Detect which cell encompasses the target text, then output its [X, Y] center coordinate. 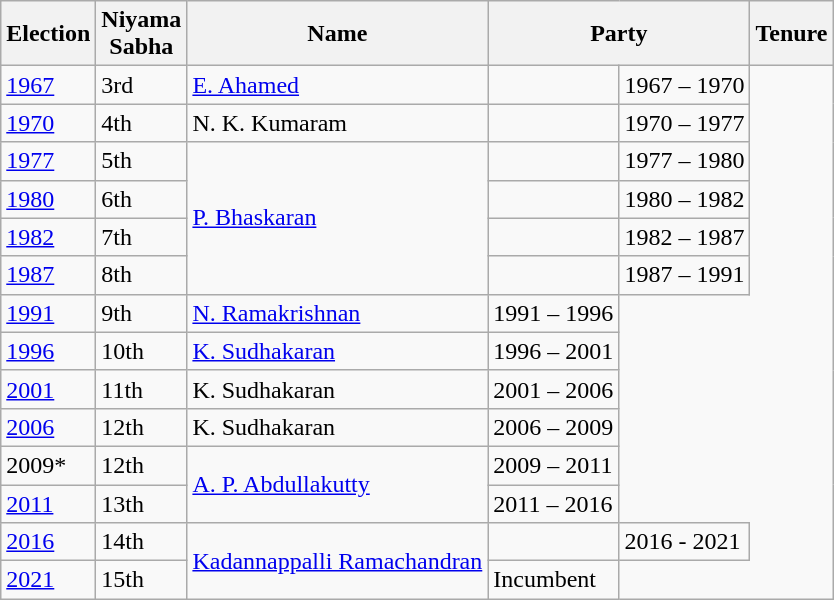
1982 – 1987 [684, 237]
1967 – 1970 [684, 85]
2011 – 2016 [554, 503]
1996 [48, 351]
2001 – 2006 [554, 389]
1996 – 2001 [554, 351]
P. Bhaskaran [338, 218]
1991 – 1996 [554, 313]
2016 [48, 542]
1977 – 1980 [684, 161]
2009* [48, 465]
10th [142, 351]
Party [619, 34]
2021 [48, 580]
14th [142, 542]
NiyamaSabha [142, 34]
1991 [48, 313]
Tenure [792, 34]
E. Ahamed [338, 85]
1980 – 1982 [684, 199]
2006 [48, 427]
1967 [48, 85]
8th [142, 275]
N. K. Kumaram [338, 123]
15th [142, 580]
Kadannappalli Ramachandran [338, 561]
1970 – 1977 [684, 123]
Incumbent [554, 580]
11th [142, 389]
A. P. Abdullakutty [338, 484]
6th [142, 199]
2006 – 2009 [554, 427]
1977 [48, 161]
2011 [48, 503]
Election [48, 34]
1987 – 1991 [684, 275]
Name [338, 34]
1970 [48, 123]
2016 - 2021 [684, 542]
1987 [48, 275]
N. Ramakrishnan [338, 313]
5th [142, 161]
1982 [48, 237]
4th [142, 123]
2001 [48, 389]
7th [142, 237]
9th [142, 313]
3rd [142, 85]
1980 [48, 199]
13th [142, 503]
2009 – 2011 [554, 465]
